Provide the (X, Y) coordinate of the cell's center where the given text is located.  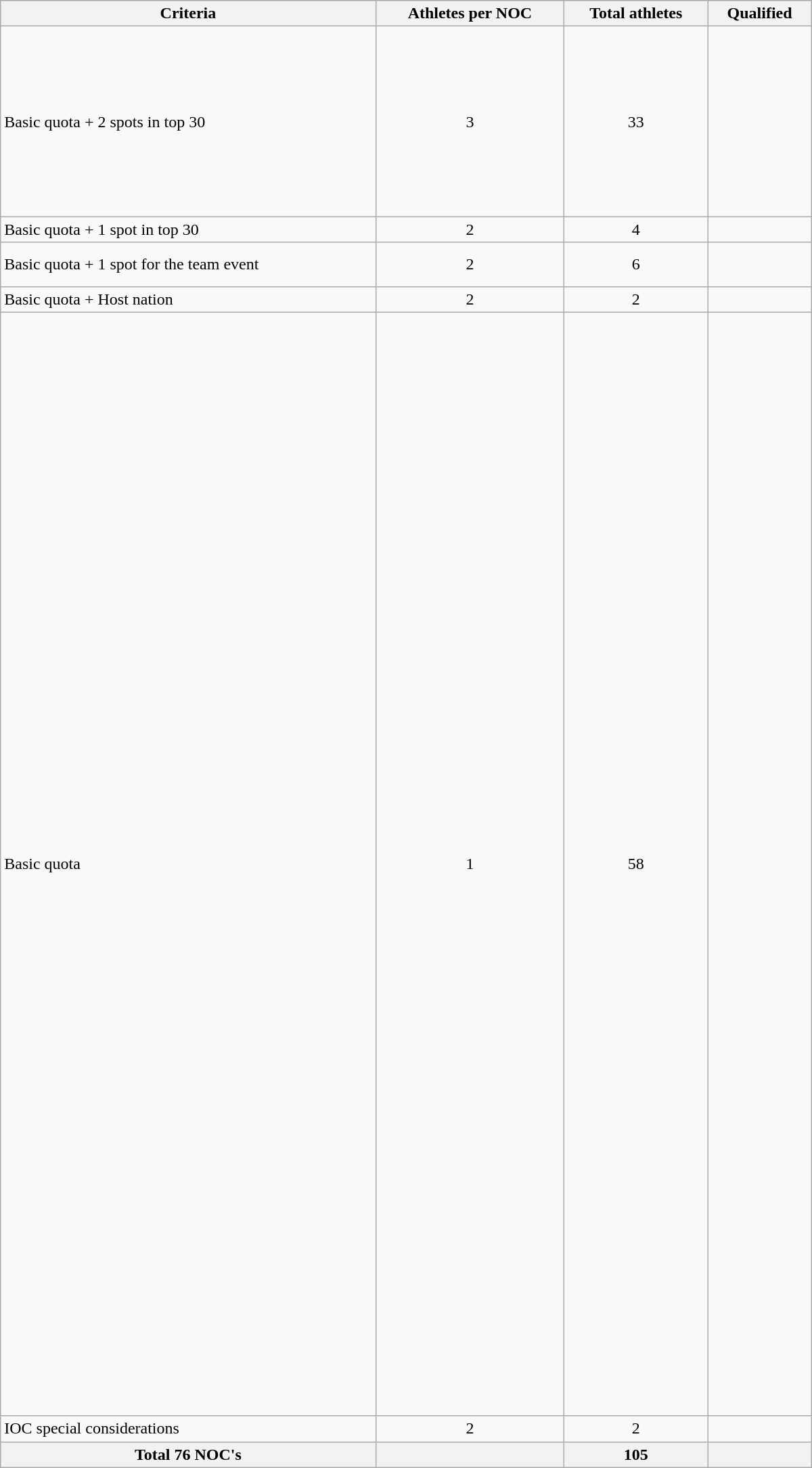
Basic quota + Host nation (188, 299)
6 (636, 264)
Basic quota + 2 spots in top 30 (188, 122)
4 (636, 229)
58 (636, 864)
Basic quota + 1 spot in top 30 (188, 229)
Athletes per NOC (470, 14)
3 (470, 122)
Qualified (759, 14)
1 (470, 864)
105 (636, 1454)
IOC special considerations (188, 1429)
Total athletes (636, 14)
Basic quota (188, 864)
Basic quota + 1 spot for the team event (188, 264)
Criteria (188, 14)
Total 76 NOC's (188, 1454)
33 (636, 122)
